Find where the given text appears and provide that cell's center as [X, Y] coordinate. 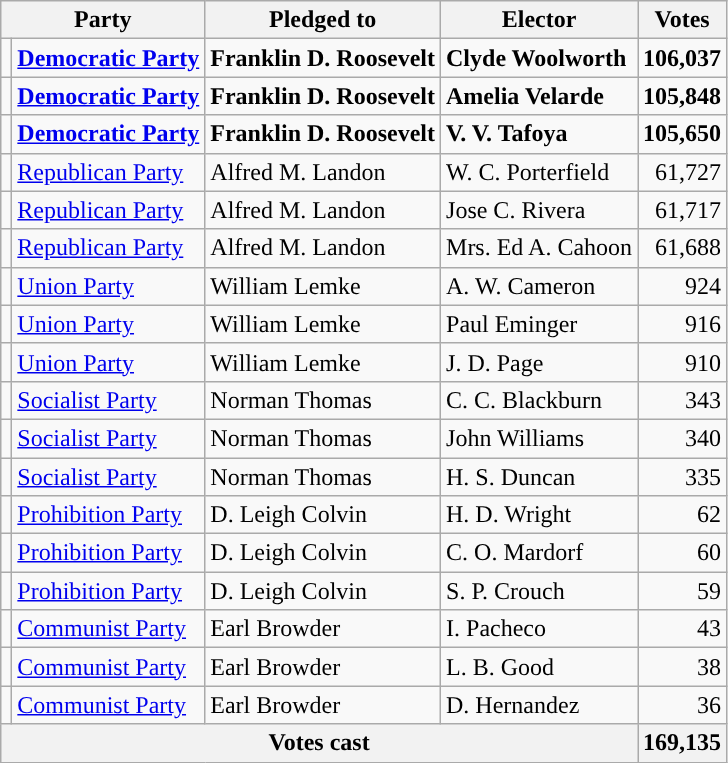
105,848 [682, 96]
38 [682, 667]
59 [682, 591]
C. O. Mardorf [540, 553]
H. D. Wright [540, 515]
61,727 [682, 172]
D. Hernandez [540, 705]
105,650 [682, 134]
43 [682, 629]
Amelia Velarde [540, 96]
36 [682, 705]
V. V. Tafoya [540, 134]
343 [682, 400]
John Williams [540, 438]
340 [682, 438]
Party [103, 20]
Votes [682, 20]
W. C. Porterfield [540, 172]
169,135 [682, 743]
Votes cast [320, 743]
916 [682, 324]
Mrs. Ed A. Cahoon [540, 248]
61,717 [682, 210]
60 [682, 553]
C. C. Blackburn [540, 400]
106,037 [682, 58]
J. D. Page [540, 362]
Paul Eminger [540, 324]
335 [682, 477]
H. S. Duncan [540, 477]
924 [682, 286]
62 [682, 515]
S. P. Crouch [540, 591]
910 [682, 362]
A. W. Cameron [540, 286]
Clyde Woolworth [540, 58]
Jose C. Rivera [540, 210]
Elector [540, 20]
L. B. Good [540, 667]
61,688 [682, 248]
I. Pacheco [540, 629]
Pledged to [323, 20]
